Return [X, Y] of the center of cell containing provided text 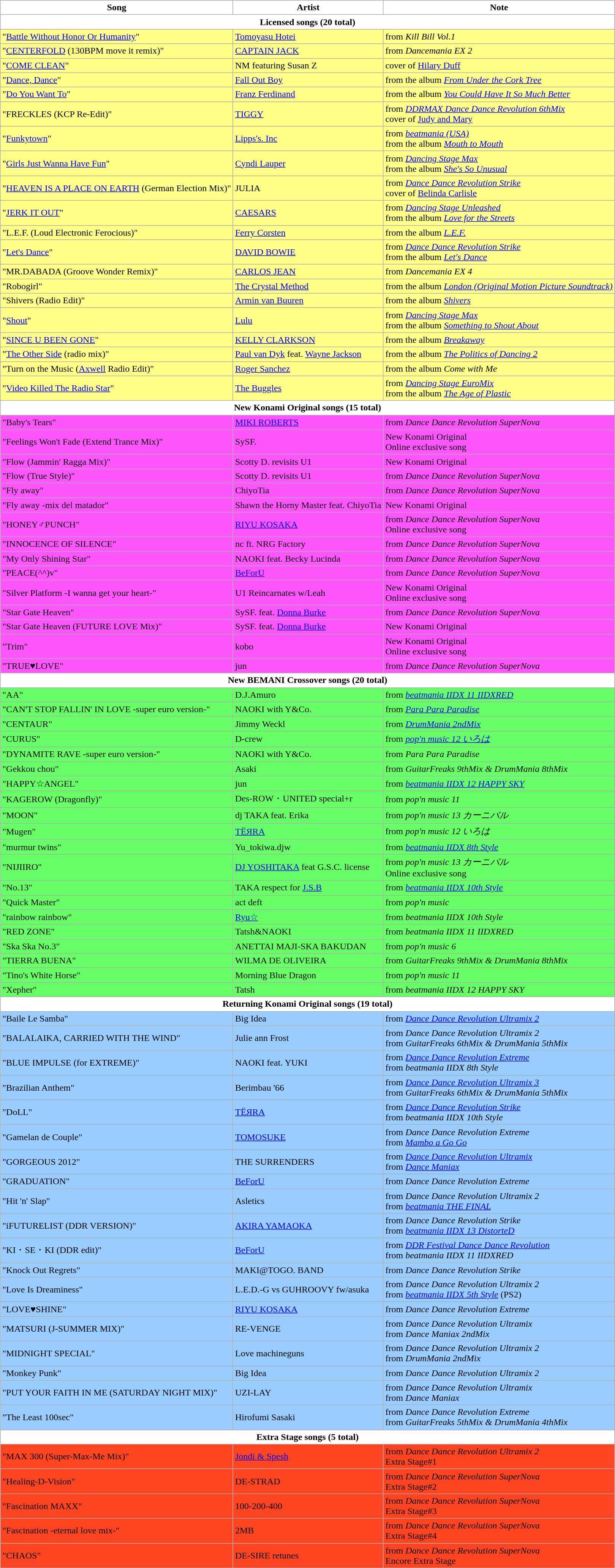
from DDR Festival Dance Dance Revolutionfrom beatmania IIDX 11 IIDXRED [499, 1250]
from the album London (Original Motion Picture Soundtrack) [499, 286]
Franz Ferdinand [308, 94]
"L.E.F. (Loud Electronic Ferocious)" [117, 232]
"NIJIIRO" [117, 867]
from Dancing Stage Maxfrom the album Something to Shout About [499, 320]
from the album From Under the Cork Tree [499, 80]
"Love Is Dreaminess" [117, 1290]
New BEMANI Crossover songs (20 total) [308, 680]
UZI-LAY [308, 1392]
AKIRA YAMAOKA [308, 1226]
Jondi & Spesh [308, 1456]
from Dance Dance Revolution SuperNovaExtra Stage#4 [499, 1531]
NAOKI feat. YUKI [308, 1063]
"Quick Master" [117, 902]
"No.13" [117, 888]
The Buggles [308, 388]
from Dance Dance Revolution Ultramix 3from GuitarFreaks 6thMix & DrumMania 5thMix [499, 1088]
Love machineguns [308, 1354]
"HAPPY☆ANGEL" [117, 784]
"murmur twins" [117, 847]
"CENTAUR" [117, 724]
from Dance Dance Revolution Ultramix 2Extra Stage#1 [499, 1456]
"Fascination MAXX" [117, 1506]
from Dance Dance Revolution Strikefrom beatmania IIDX 10th Style [499, 1112]
CAPTAIN JACK [308, 51]
DAVID BOWIE [308, 252]
"Fascination -eternal love mix-" [117, 1531]
Des-ROW・UNITED special+r [308, 800]
Fall Out Boy [308, 80]
"Fly away -mix del matador" [117, 505]
TAKA respect for J.S.B [308, 888]
from the album You Could Have It So Much Better [499, 94]
MIKI ROBERTS [308, 422]
Morning Blue Dragon [308, 975]
from Dancing Stage Maxfrom the album She's So Unusual [499, 163]
NM featuring Susan Z [308, 65]
from Dancemania EX 4 [499, 272]
"MATSURI (J-SUMMER MIX)" [117, 1329]
DJ YOSHITAKA feat G.S.C. license [308, 867]
"Trim" [117, 646]
"Flow (True Style)" [117, 476]
"My Only Shining Star" [117, 559]
Hirofumi Sasaki [308, 1418]
"INNOCENCE OF SILENCE" [117, 544]
ANETTAI MAJI-SKA BAKUDAN [308, 946]
Berimbau '66 [308, 1088]
"Dance, Dance" [117, 80]
"TIERRA BUENA" [117, 961]
2MB [308, 1531]
"Video Killed The Radio Star" [117, 388]
from the album Shivers [499, 301]
Note [499, 8]
cover of Hilary Duff [499, 65]
"FRECKLES (KCP Re-Edit)" [117, 114]
Returning Konami Original songs (19 total) [308, 1004]
"CENTERFOLD (130BPM move it remix)" [117, 51]
Song [117, 8]
"COME CLEAN" [117, 65]
Roger Sanchez [308, 369]
"MR.DABADA (Groove Wonder Remix)" [117, 272]
from pop'n music [499, 902]
"Shivers (Radio Edit)" [117, 301]
THE SURRENDERS [308, 1161]
from Dance Dance Revolution Extremefrom beatmania IIDX 8th Style [499, 1063]
kobo [308, 646]
"Tino's White Horse" [117, 975]
from Dance Dance Revolution Ultramix 2from beatmania THE FINAL [499, 1201]
"KAGEROW (Dragonfly)" [117, 800]
Yu_tokiwa.djw [308, 847]
"GORGEOUS 2012" [117, 1161]
100-200-400 [308, 1506]
"CAN'T STOP FALLIN' IN LOVE -super euro version-" [117, 709]
"HONEY♂PUNCH" [117, 524]
Asletics [308, 1201]
from Dance Dance Revolution SuperNovaExtra Stage#2 [499, 1481]
Cyndi Lauper [308, 163]
"Ska Ska No.3" [117, 946]
Armin van Buuren [308, 301]
"JERK IT OUT" [117, 213]
D.J.Amuro [308, 695]
from beatmania (USA)from the album Mouth to Mouth [499, 138]
from the album Come with Me [499, 369]
from Dance Dance Revolution SuperNovaEncore Extra Stage [499, 1555]
"DYNAMITE RAVE -super euro version-" [117, 754]
from Dance Dance Revolution Ultramix 2from GuitarFreaks 6thMix & DrumMania 5thMix [499, 1038]
Tomoyasu Hotei [308, 36]
Paul van Dyk feat. Wayne Jackson [308, 354]
Jimmy Weckl [308, 724]
CARLOS JEAN [308, 272]
L.E.D.-G vs GUHROOVY fw/asuka [308, 1290]
MAKI@TOGO. BAND [308, 1270]
from Dance Dance Revolution Ultramixfrom Dance Maniax 2ndMix [499, 1329]
"Mugen" [117, 832]
"iFUTURELIST (DDR VERSION)" [117, 1226]
from Dance Dance Revolution Ultramix 2from DrumMania 2ndMix [499, 1354]
act deft [308, 902]
"CURUS" [117, 739]
from Dance Dance Revolution SuperNovaOnline exclusive song [499, 524]
Ferry Corsten [308, 232]
"PUT YOUR FAITH IN ME (SATURDAY NIGHT MIX)" [117, 1392]
TOMOSUKE [308, 1137]
"SINCE U BEEN GONE" [117, 340]
"The Other Side (radio mix)" [117, 354]
U1 Reincarnates w/Leah [308, 593]
"GRADUATION" [117, 1181]
DE-SIRE retunes [308, 1555]
Shawn the Horny Master feat. ChiyoTia [308, 505]
"Fly away" [117, 490]
from the album L.E.F. [499, 232]
"Robogirl" [117, 286]
"Battle Without Honor Or Humanity" [117, 36]
"Let's Dance" [117, 252]
from Dance Dance Revolution Ultramix 2from beatmania IIDX 5th Style (PS2) [499, 1290]
"Do You Want To" [117, 94]
"MOON" [117, 816]
"Star Gate Heaven" [117, 612]
"Baile Le Samba" [117, 1018]
"Gamelan de Couple" [117, 1137]
CAESARS [308, 213]
NAOKI feat. Becky Lucinda [308, 559]
from Kill Bill Vol.1 [499, 36]
"RED ZONE" [117, 932]
"Feelings Won't Fade (Extend Trance Mix)" [117, 442]
Extra Stage songs (5 total) [308, 1437]
TIGGY [308, 114]
"Star Gate Heaven (FUTURE LOVE Mix)" [117, 627]
from Dance Dance Revolution Strikefrom the album Let's Dance [499, 252]
from Dance Dance Revolution Strike [499, 1270]
"rainbow rainbow" [117, 917]
"PEACE(^^)v" [117, 573]
"TRUE♥LOVE" [117, 666]
"Baby's Tears" [117, 422]
from DrumMania 2ndMix [499, 724]
Licensed songs (20 total) [308, 22]
"CHAOS" [117, 1555]
dj TAKA feat. Erika [308, 816]
from pop'n music 6 [499, 946]
"Flow (Jammin' Ragga Mix)" [117, 461]
from beatmania IIDX 8th Style [499, 847]
from Dancemania EX 2 [499, 51]
"MIDNIGHT SPECIAL" [117, 1354]
JULIA [308, 188]
"Turn on the Music (Axwell Radio Edit)" [117, 369]
"KI・SE・KI (DDR edit)" [117, 1250]
from DDRMAX Dance Dance Revolution 6thMixcover of Judy and Mary [499, 114]
Tatsh&NAOKI [308, 932]
"MAX 300 (Super-Max-Me Mix)" [117, 1456]
"Monkey Punk" [117, 1373]
"BALALAIKA, CARRIED WITH THE WIND" [117, 1038]
"Xepher" [117, 990]
"Gekkou chou" [117, 769]
SySF. [308, 442]
from Dance Dance Revolution Extremefrom Mambo a Go Go [499, 1137]
"BLUE IMPULSE (for EXTREME)" [117, 1063]
Lulu [308, 320]
"DoLL" [117, 1112]
"Funkytown" [117, 138]
The Crystal Method [308, 286]
from the album The Politics of Dancing 2 [499, 354]
Ryu☆ [308, 917]
"AA" [117, 695]
Lipps's. Inc [308, 138]
"Silver Platform -I wanna get your heart-" [117, 593]
from Dance Dance Revolution Strikefrom beatmania IIDX 13 DistorteD [499, 1226]
Tatsh [308, 990]
"LOVE♥SHINE" [117, 1309]
KELLY CLARKSON [308, 340]
"Healing-D-Vision" [117, 1481]
Julie ann Frost [308, 1038]
"Hit 'n' Slap" [117, 1201]
"Shout" [117, 320]
from pop'n music 13 カーニバル [499, 816]
"Knock Out Regrets" [117, 1270]
RE-VENGE [308, 1329]
"Girls Just Wanna Have Fun" [117, 163]
from Dance Dance Revolution SuperNovaExtra Stage#3 [499, 1506]
D-crew [308, 739]
"The Least 100sec" [117, 1418]
ChiyoTia [308, 490]
WILMA DE OLIVEIRA [308, 961]
from Dancing Stage EuroMixfrom the album The Age of Plastic [499, 388]
DE-STRAD [308, 1481]
from pop'n music 13 カーニバルOnline exclusive song [499, 867]
nc ft. NRG Factory [308, 544]
"HEAVEN IS A PLACE ON EARTH (German Election Mix)" [117, 188]
"Brazilian Anthem" [117, 1088]
New Konami Original songs (15 total) [308, 408]
from Dance Dance Revolution Strikecover of Belinda Carlisle [499, 188]
Artist [308, 8]
from the album Breakaway [499, 340]
Asaki [308, 769]
from Dancing Stage Unleashedfrom the album Love for the Streets [499, 213]
from Dance Dance Revolution Extremefrom GuitarFreaks 5thMix & DrumMania 4thMix [499, 1418]
